Pinpoint the cell where the given text exists, returning its (X, Y) midpoint coordinate. 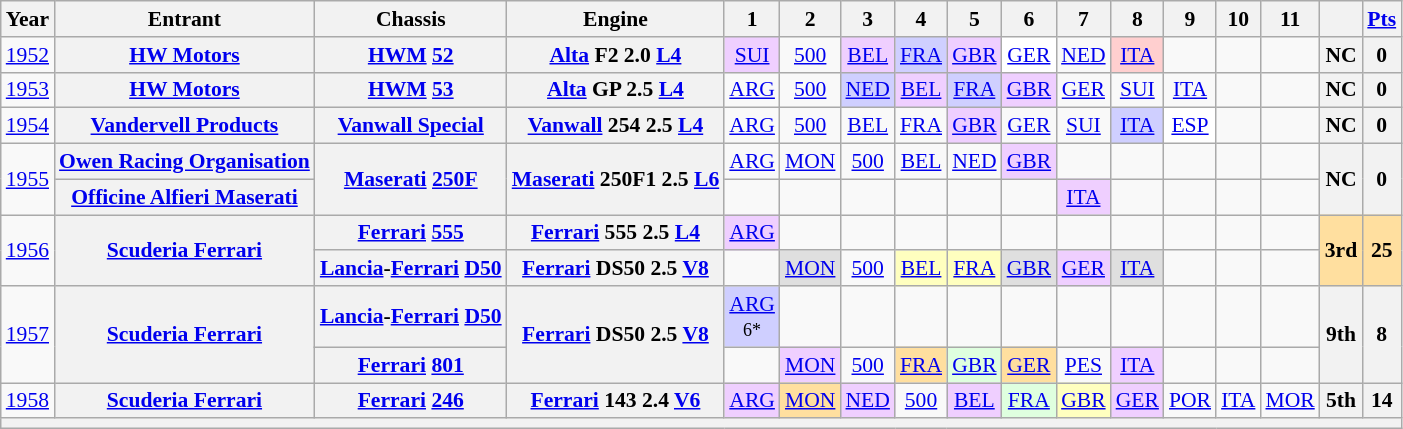
3 (867, 19)
PES (1084, 365)
Alta GP 2.5 L4 (616, 90)
Pts (1382, 19)
MOR (1290, 401)
Ferrari 801 (411, 365)
4 (921, 19)
7 (1084, 19)
Ferrari 555 2.5 L4 (616, 233)
Year (28, 19)
1957 (28, 334)
3rd (1342, 250)
6 (1030, 19)
Officine Alfieri Maserati (184, 197)
ESP (1190, 126)
Owen Racing Organisation (184, 162)
Ferrari 246 (411, 401)
Entrant (184, 19)
ARG6* (752, 316)
1 (752, 19)
POR (1190, 401)
Vandervell Products (184, 126)
Engine (616, 19)
2 (810, 19)
1953 (28, 90)
Chassis (411, 19)
25 (1382, 250)
Vanwall Special (411, 126)
Alta F2 2.0 L4 (616, 55)
11 (1290, 19)
1956 (28, 250)
14 (1382, 401)
Maserati 250F1 2.5 L6 (616, 180)
1954 (28, 126)
10 (1238, 19)
Vanwall 254 2.5 L4 (616, 126)
5th (1342, 401)
1952 (28, 55)
HWM 53 (411, 90)
1955 (28, 180)
Maserati 250F (411, 180)
9th (1342, 334)
Ferrari 143 2.4 V6 (616, 401)
9 (1190, 19)
1958 (28, 401)
Ferrari 555 (411, 233)
5 (974, 19)
HWM 52 (411, 55)
